Find where the given text appears and provide that cell's center as (x, y) coordinate. 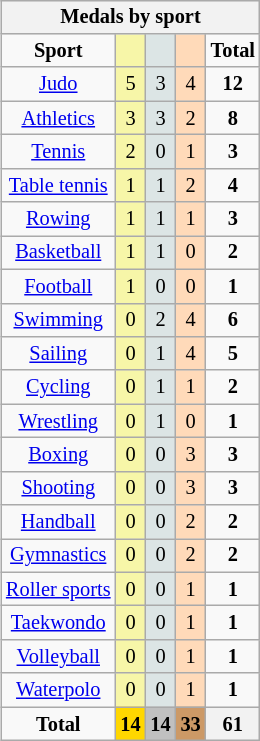
Sport (58, 51)
61 (233, 724)
Volleyball (58, 657)
Roller sports (58, 589)
Waterpolo (58, 690)
Medals by sport (130, 17)
33 (191, 724)
Boxing (58, 455)
Judo (58, 84)
Cycling (58, 387)
Shooting (58, 488)
Handball (58, 522)
Athletics (58, 118)
Table tennis (58, 185)
Gymnastics (58, 556)
12 (233, 84)
Swimming (58, 320)
Rowing (58, 219)
6 (233, 320)
Wrestling (58, 421)
8 (233, 118)
Taekwondo (58, 623)
Sailing (58, 354)
Basketball (58, 253)
Tennis (58, 152)
Football (58, 286)
